For the text-containing cell, return its midpoint in [x, y] coordinate format. 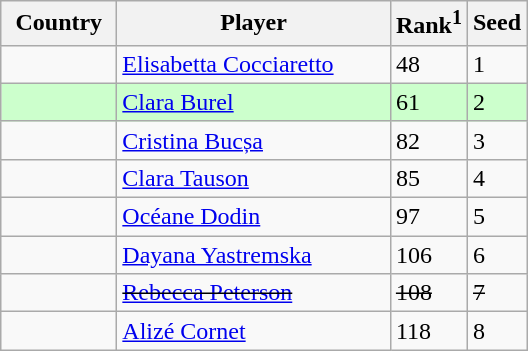
Rank1 [428, 24]
Seed [496, 24]
Clara Burel [254, 102]
3 [496, 140]
2 [496, 102]
4 [496, 178]
Dayana Yastremska [254, 255]
118 [428, 331]
Country [59, 24]
Elisabetta Cocciaretto [254, 64]
97 [428, 217]
85 [428, 178]
Cristina Bucșa [254, 140]
61 [428, 102]
1 [496, 64]
Alizé Cornet [254, 331]
Player [254, 24]
82 [428, 140]
106 [428, 255]
Rebecca Peterson [254, 293]
8 [496, 331]
Océane Dodin [254, 217]
6 [496, 255]
108 [428, 293]
48 [428, 64]
Clara Tauson [254, 178]
7 [496, 293]
5 [496, 217]
